Determine the (X, Y) coordinate at the center of the cell enclosing the given text.  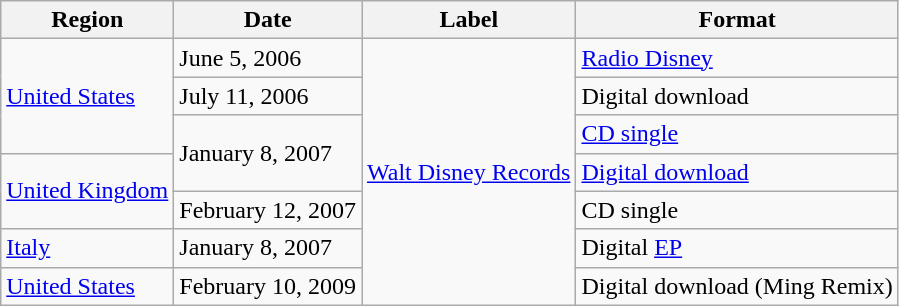
Label (469, 20)
Digital EP (737, 248)
Digital download (Ming Remix) (737, 286)
Date (268, 20)
February 12, 2007 (268, 210)
July 11, 2006 (268, 96)
February 10, 2009 (268, 286)
June 5, 2006 (268, 58)
Walt Disney Records (469, 172)
United Kingdom (88, 191)
Italy (88, 248)
Radio Disney (737, 58)
Format (737, 20)
Region (88, 20)
